Capture the cell that displays the provided text and extract its [x, y] central coordinate. 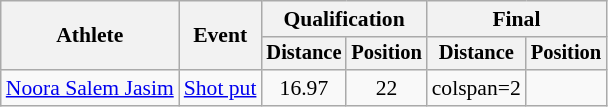
Shot put [220, 88]
Athlete [90, 36]
22 [386, 88]
16.97 [304, 88]
Final [516, 19]
colspan=2 [476, 88]
Qualification [344, 19]
Event [220, 36]
Noora Salem Jasim [90, 88]
